Search for the cell housing the specified text and yield its [X, Y] center coordinate. 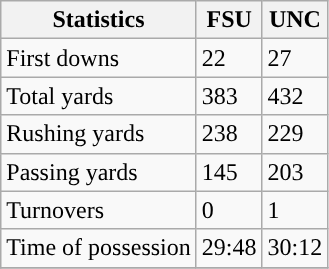
432 [295, 96]
Time of possession [99, 248]
29:48 [229, 248]
Statistics [99, 20]
Turnovers [99, 210]
30:12 [295, 248]
27 [295, 58]
FSU [229, 20]
238 [229, 134]
229 [295, 134]
203 [295, 172]
First downs [99, 58]
383 [229, 96]
UNC [295, 20]
0 [229, 210]
Total yards [99, 96]
1 [295, 210]
Passing yards [99, 172]
145 [229, 172]
22 [229, 58]
Rushing yards [99, 134]
